Scan for the cell matching the given text and deliver its (x, y) coordinate at center. 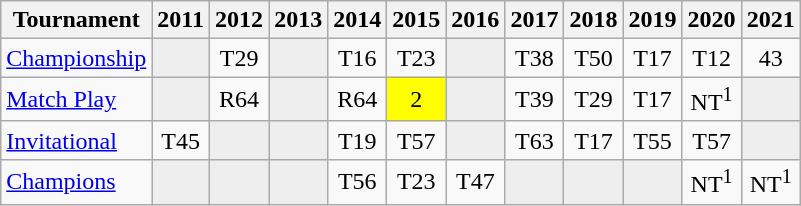
T47 (476, 182)
T39 (534, 100)
43 (770, 58)
2017 (534, 20)
T19 (358, 140)
T56 (358, 182)
2021 (770, 20)
Invitational (76, 140)
T12 (712, 58)
T63 (534, 140)
2012 (240, 20)
2020 (712, 20)
T16 (358, 58)
2016 (476, 20)
Tournament (76, 20)
T45 (181, 140)
2018 (594, 20)
T55 (652, 140)
T50 (594, 58)
Match Play (76, 100)
Champions (76, 182)
Championship (76, 58)
2019 (652, 20)
2013 (298, 20)
2 (416, 100)
2014 (358, 20)
2011 (181, 20)
2015 (416, 20)
T38 (534, 58)
